Pinpoint the cell where the given text exists, returning its (x, y) midpoint coordinate. 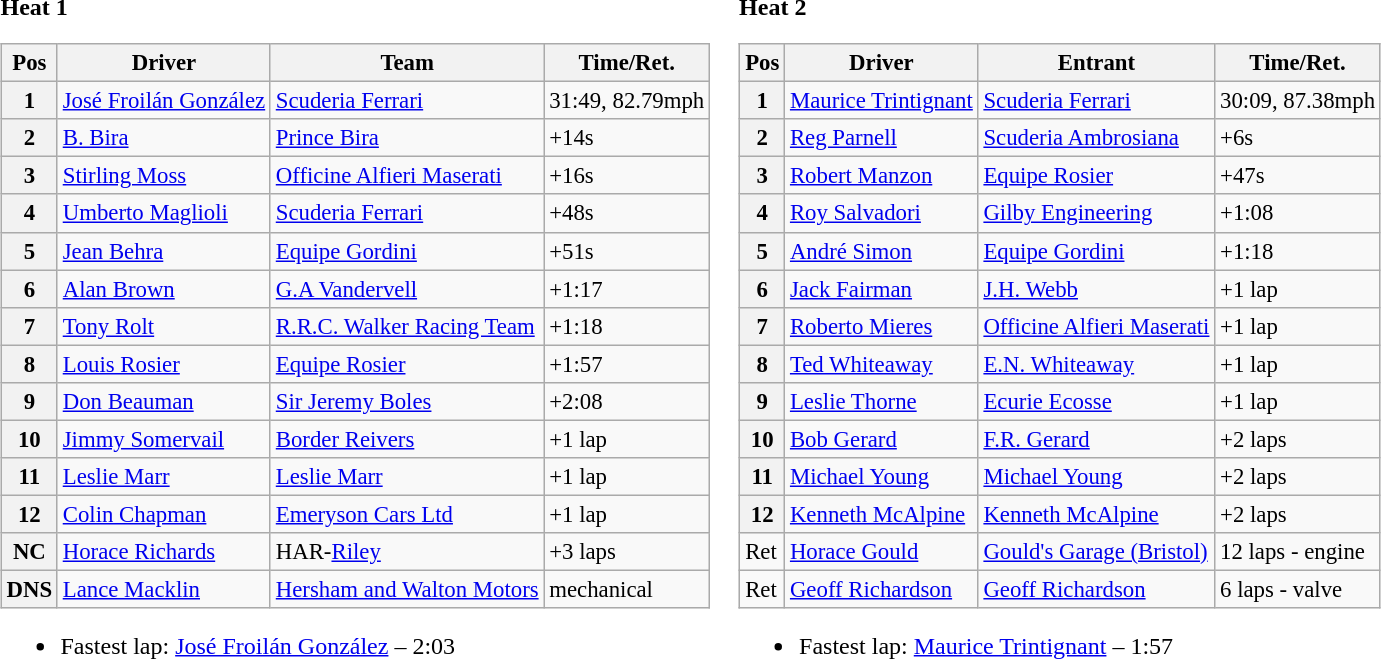
+14s (627, 138)
F.R. Gerard (1096, 439)
Robert Manzon (882, 176)
José Froilán González (164, 101)
Horace Gould (882, 552)
R.R.C. Walker Racing Team (406, 326)
Stirling Moss (164, 176)
30:09, 87.38mph (1298, 101)
31:49, 82.79mph (627, 101)
Emeryson Cars Ltd (406, 514)
Border Reivers (406, 439)
J.H. Webb (1096, 289)
B. Bira (164, 138)
12 laps - engine (1298, 552)
Scuderia Ambrosiana (1096, 138)
Entrant (1096, 63)
G.A Vandervell (406, 289)
Colin Chapman (164, 514)
André Simon (882, 251)
+3 laps (627, 552)
+2:08 (627, 401)
Leslie Thorne (882, 401)
Hersham and Walton Motors (406, 589)
NC (29, 552)
Tony Rolt (164, 326)
Horace Richards (164, 552)
+48s (627, 213)
E.N. Whiteaway (1096, 364)
+6s (1298, 138)
+16s (627, 176)
+47s (1298, 176)
Prince Bira (406, 138)
Gilby Engineering (1096, 213)
Reg Parnell (882, 138)
Jimmy Somervail (164, 439)
Louis Rosier (164, 364)
Umberto Maglioli (164, 213)
Jean Behra (164, 251)
DNS (29, 589)
+1:57 (627, 364)
Don Beauman (164, 401)
+51s (627, 251)
HAR-Riley (406, 552)
6 laps - valve (1298, 589)
Lance Macklin (164, 589)
+1:08 (1298, 213)
mechanical (627, 589)
Alan Brown (164, 289)
+1:17 (627, 289)
Jack Fairman (882, 289)
Ecurie Ecosse (1096, 401)
Ted Whiteaway (882, 364)
Roberto Mieres (882, 326)
Maurice Trintignant (882, 101)
Roy Salvadori (882, 213)
Bob Gerard (882, 439)
Sir Jeremy Boles (406, 401)
Gould's Garage (Bristol) (1096, 552)
Team (406, 63)
